Find where the given text appears and provide that cell's center as [x, y] coordinate. 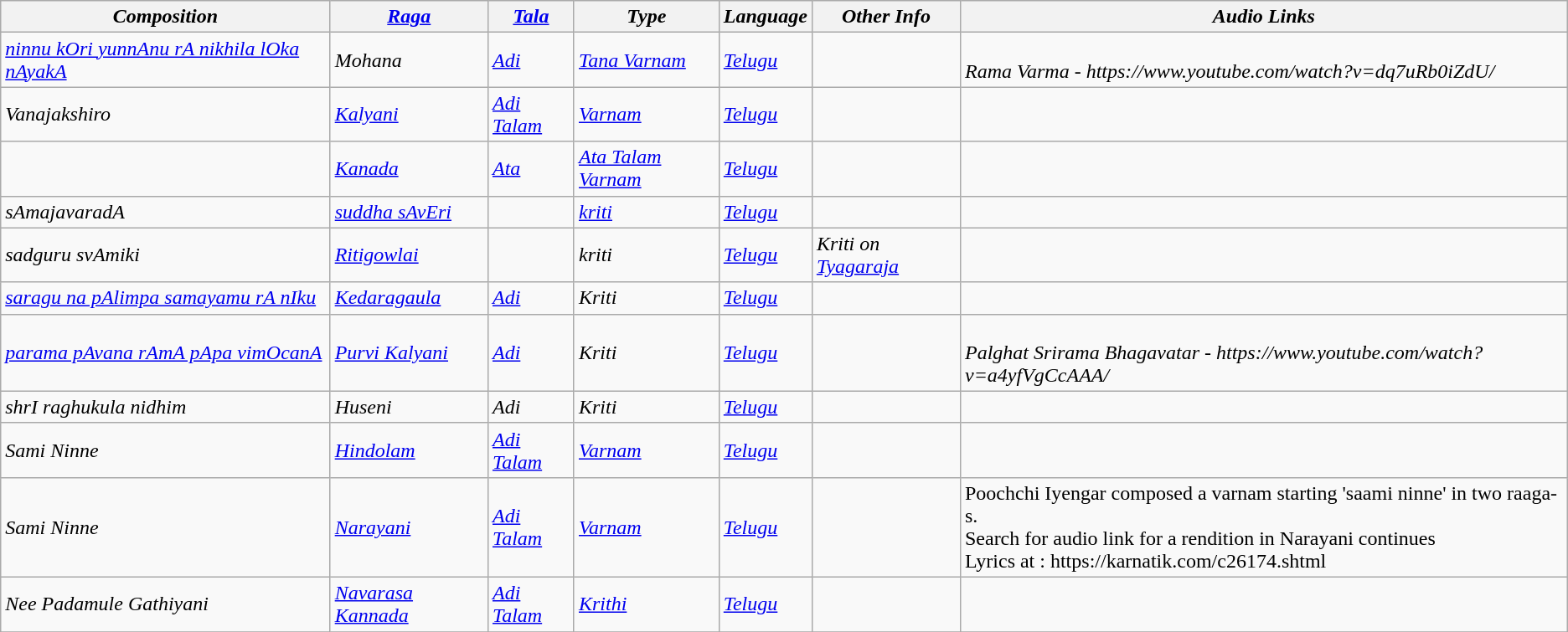
sadguru svAmiki [166, 254]
Kalyani [409, 114]
saragu na pAlimpa samayamu rA nIku [166, 298]
Kriti on Tyagaraja [886, 254]
Kedaragaula [409, 298]
Purvi Kalyani [409, 352]
shrI raghukula nidhim [166, 407]
sAmajavaradA [166, 212]
parama pAvana rAmA pApa vimOcanA [166, 352]
Rama Varma - https://www.youtube.com/watch?v=dq7uRb0iZdU/ [1263, 60]
Other Info [886, 17]
suddha sAvEri [409, 212]
Vanajakshiro [166, 114]
Ata [531, 169]
Hindolam [409, 450]
Raga [409, 17]
Nee Padamule Gathiyani [166, 604]
Palghat Srirama Bhagavatar - https://www.youtube.com/watch?v=a4yfVgCcAAA/ [1263, 352]
Krithi [647, 604]
Kanada [409, 169]
Navarasa Kannada [409, 604]
ninnu kOri yunnAnu rA nikhila lOka nAyakA [166, 60]
Mohana [409, 60]
Ritigowlai [409, 254]
Audio Links [1263, 17]
Tala [531, 17]
Tana Varnam [647, 60]
Composition [166, 17]
Narayani [409, 527]
Huseni [409, 407]
Language [766, 17]
Ata Talam Varnam [647, 169]
Type [647, 17]
